Detect which cell encompasses the target text, then output its (x, y) center coordinate. 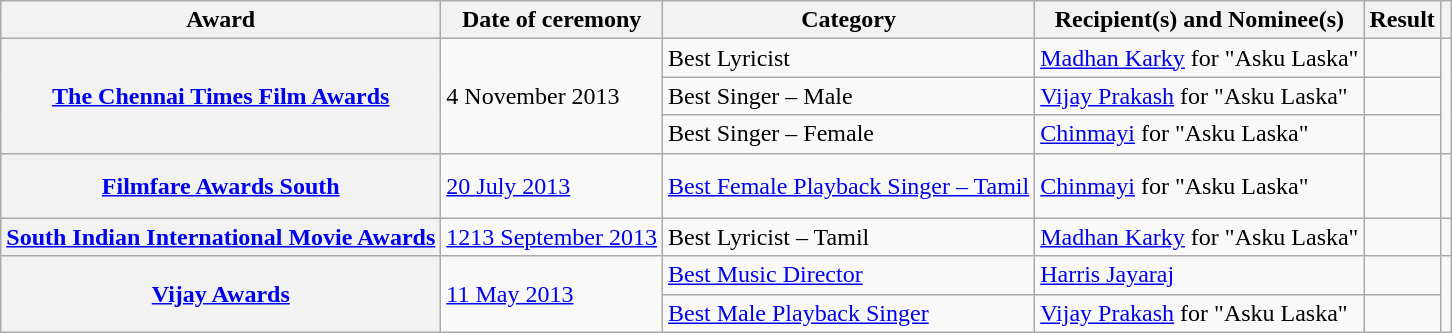
Best Male Playback Singer (848, 313)
Best Music Director (848, 275)
South Indian International Movie Awards (221, 237)
Best Singer – Male (848, 96)
Recipient(s) and Nominee(s) (1200, 20)
The Chennai Times Film Awards (221, 96)
Best Lyricist – Tamil (848, 237)
Best Female Playback Singer – Tamil (848, 186)
11 May 2013 (552, 294)
1213 September 2013 (552, 237)
20 July 2013 (552, 186)
Result (1402, 20)
Award (221, 20)
Best Lyricist (848, 58)
Date of ceremony (552, 20)
Best Singer – Female (848, 134)
Filmfare Awards South (221, 186)
4 November 2013 (552, 96)
Harris Jayaraj (1200, 275)
Category (848, 20)
Vijay Awards (221, 294)
